From the cell containing the given text, extract its center point as [X, Y] coordinate. 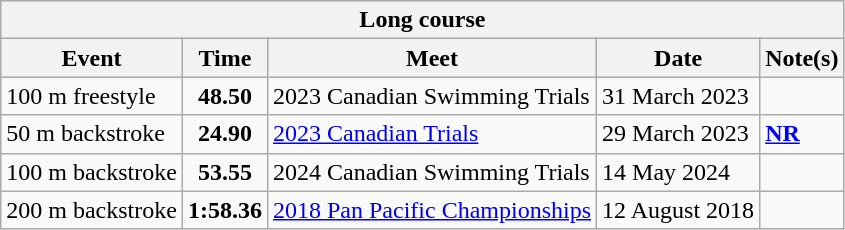
48.50 [224, 96]
Time [224, 58]
Meet [432, 58]
12 August 2018 [678, 210]
200 m backstroke [92, 210]
NR [802, 134]
53.55 [224, 172]
Note(s) [802, 58]
24.90 [224, 134]
Date [678, 58]
31 March 2023 [678, 96]
Event [92, 58]
14 May 2024 [678, 172]
100 m freestyle [92, 96]
Long course [422, 20]
29 March 2023 [678, 134]
2018 Pan Pacific Championships [432, 210]
100 m backstroke [92, 172]
1:58.36 [224, 210]
2023 Canadian Trials [432, 134]
2024 Canadian Swimming Trials [432, 172]
50 m backstroke [92, 134]
2023 Canadian Swimming Trials [432, 96]
